From the cell containing the given text, extract its center point as (x, y) coordinate. 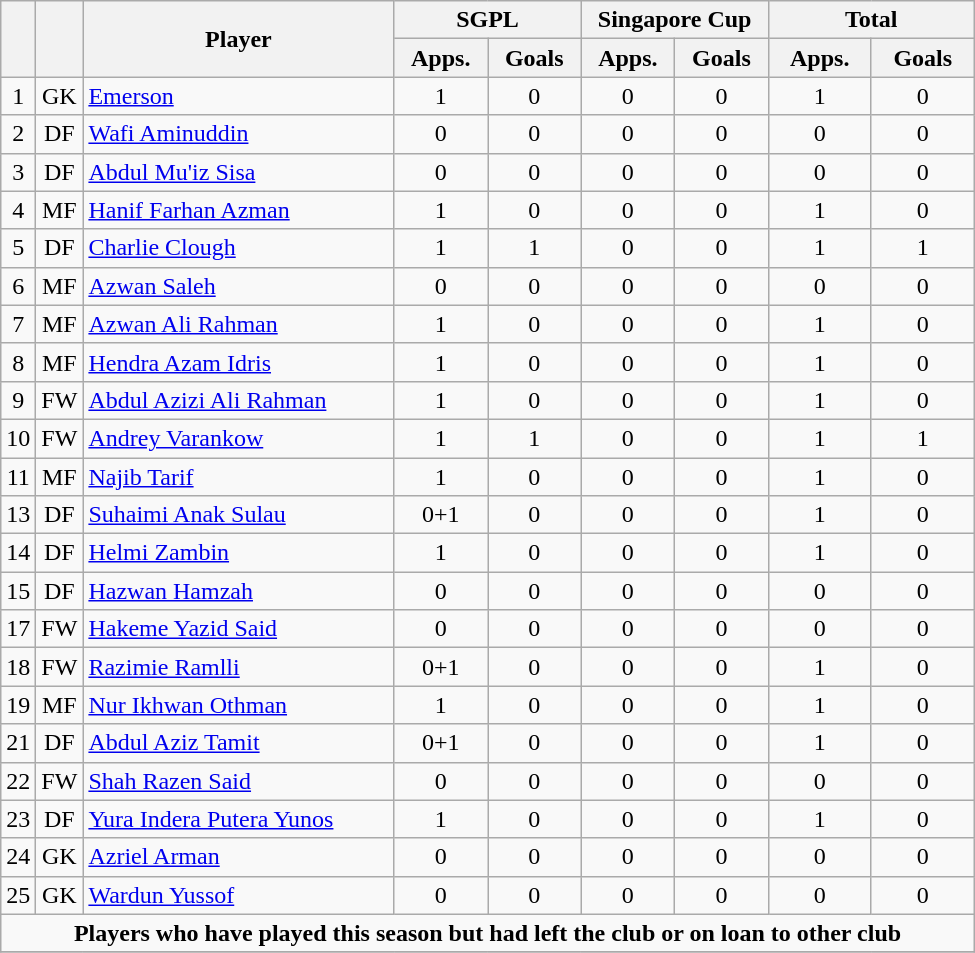
15 (18, 591)
5 (18, 248)
Abdul Aziz Tamit (238, 743)
Azwan Ali Rahman (238, 324)
Hazwan Hamzah (238, 591)
Najib Tarif (238, 477)
11 (18, 477)
Shah Razen Said (238, 781)
Andrey Varankow (238, 438)
14 (18, 553)
6 (18, 286)
2 (18, 134)
Total (871, 20)
Nur Ikhwan Othman (238, 705)
Suhaimi Anak Sulau (238, 515)
10 (18, 438)
8 (18, 362)
Razimie Ramlli (238, 667)
13 (18, 515)
Wardun Yussof (238, 895)
Player (238, 39)
19 (18, 705)
Hendra Azam Idris (238, 362)
21 (18, 743)
22 (18, 781)
Abdul Azizi Ali Rahman (238, 400)
Hanif Farhan Azman (238, 210)
Hakeme Yazid Said (238, 629)
Wafi Aminuddin (238, 134)
23 (18, 819)
Azwan Saleh (238, 286)
18 (18, 667)
Abdul Mu'iz Sisa (238, 172)
Players who have played this season but had left the club or on loan to other club (488, 933)
25 (18, 895)
9 (18, 400)
17 (18, 629)
Helmi Zambin (238, 553)
SGPL (488, 20)
Azriel Arman (238, 857)
24 (18, 857)
Emerson (238, 96)
Singapore Cup (674, 20)
Charlie Clough (238, 248)
4 (18, 210)
Yura Indera Putera Yunos (238, 819)
7 (18, 324)
3 (18, 172)
